Provide the [x, y] coordinate of the cell's center where the given text is located.  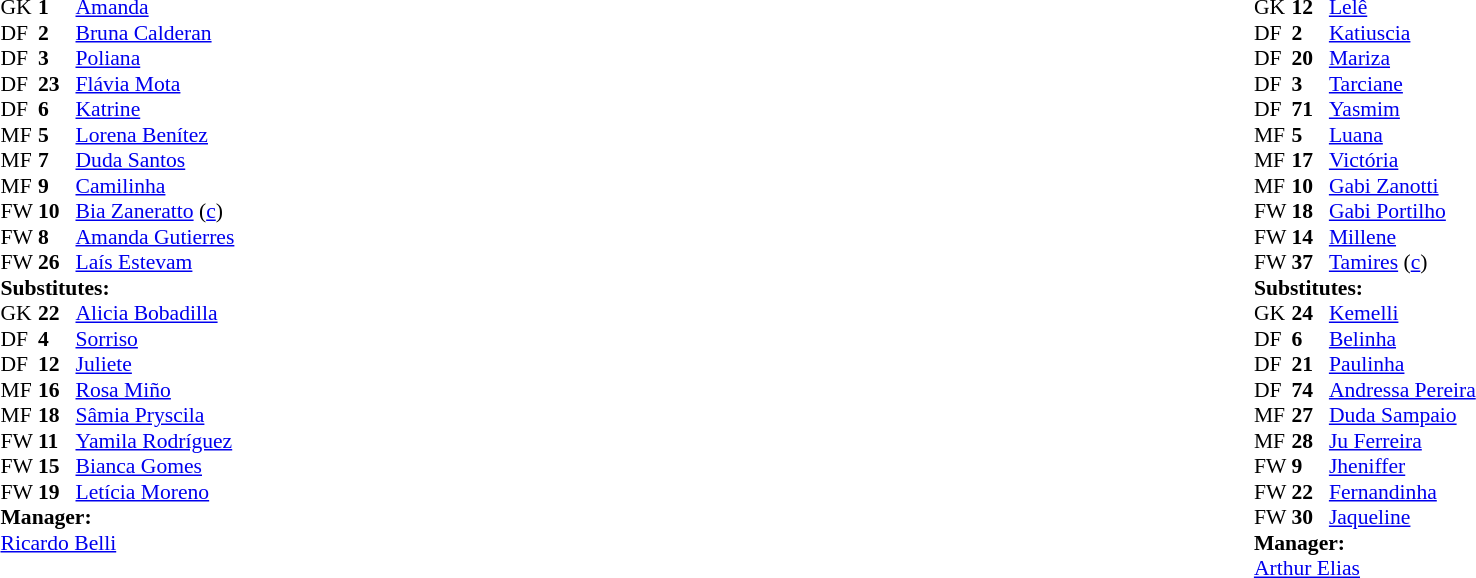
16 [57, 390]
Ricardo Belli [117, 543]
12 [57, 365]
Luana [1402, 135]
Katrine [156, 109]
Jaqueline [1402, 517]
Kemelli [1402, 313]
14 [1310, 237]
Poliana [156, 59]
Fernandinha [1402, 492]
Sâmia Pryscila [156, 415]
Flávia Mota [156, 84]
Tarciane [1402, 84]
Juliete [156, 365]
19 [57, 492]
71 [1310, 109]
4 [57, 339]
Lorena Benítez [156, 135]
Victória [1402, 161]
Millene [1402, 237]
11 [57, 441]
Alicia Bobadilla [156, 313]
Jheniffer [1402, 467]
Katiuscia [1402, 33]
Andressa Pereira [1402, 390]
Mariza [1402, 59]
17 [1310, 161]
Bia Zaneratto (c) [156, 211]
Gabi Zanotti [1402, 186]
26 [57, 263]
7 [57, 161]
Ju Ferreira [1402, 441]
37 [1310, 263]
Gabi Portilho [1402, 211]
Tamires (c) [1402, 263]
20 [1310, 59]
Camilinha [156, 186]
Belinha [1402, 339]
74 [1310, 390]
15 [57, 467]
30 [1310, 517]
Bruna Calderan [156, 33]
8 [57, 237]
Yasmim [1402, 109]
Rosa Miño [156, 390]
28 [1310, 441]
Bianca Gomes [156, 467]
23 [57, 84]
Sorriso [156, 339]
Yamila Rodríguez [156, 441]
Paulinha [1402, 365]
24 [1310, 313]
Duda Sampaio [1402, 415]
Letícia Moreno [156, 492]
21 [1310, 365]
27 [1310, 415]
Duda Santos [156, 161]
Amanda Gutierres [156, 237]
Laís Estevam [156, 263]
